Find where the given text appears and provide that cell's center as (x, y) coordinate. 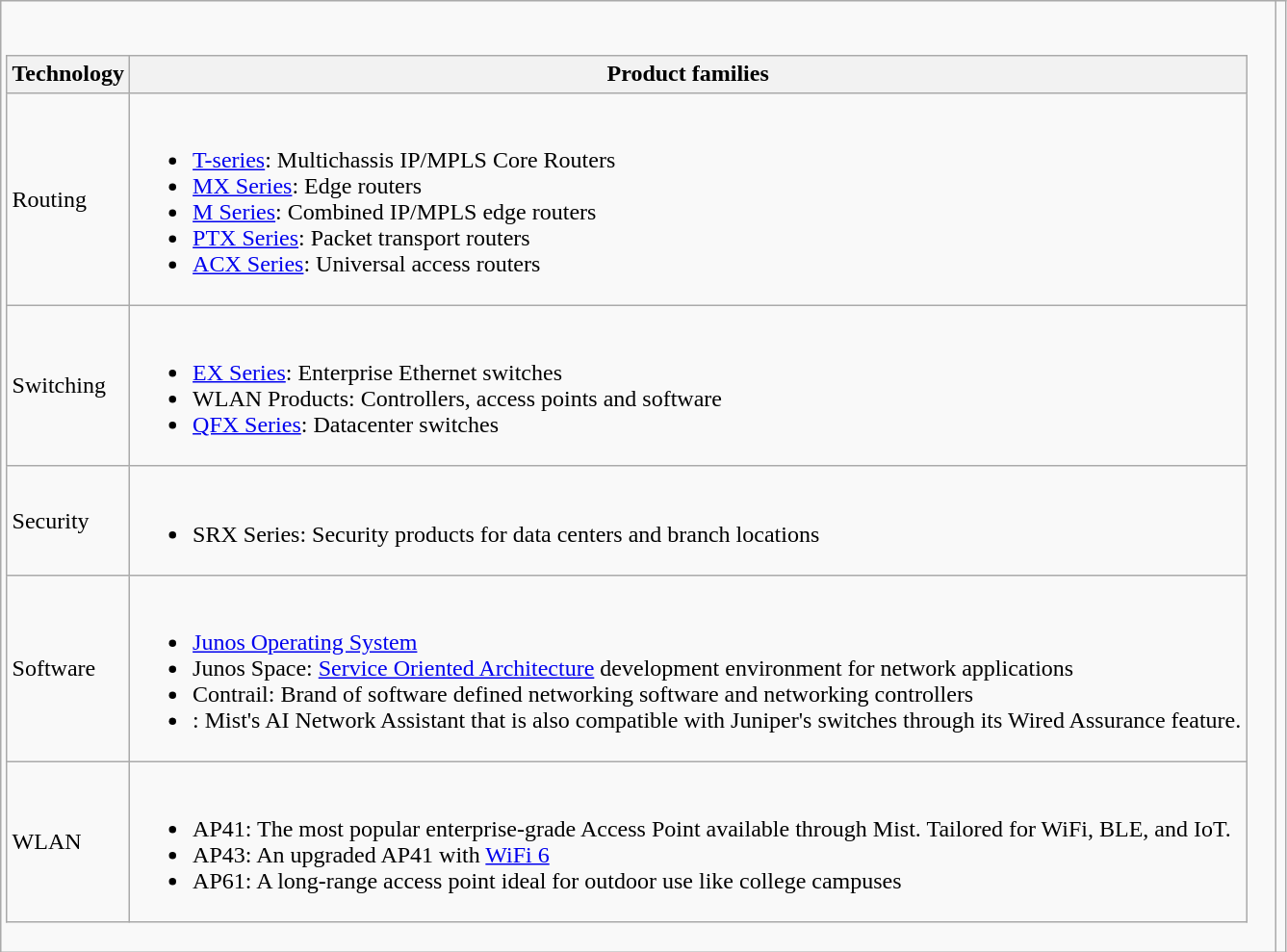
EX Series: Enterprise Ethernet switchesWLAN Products: Controllers, access points and softwareQFX Series: Datacenter switches (688, 385)
Technology (68, 74)
WLAN (68, 841)
Switching (68, 385)
SRX Series: Security products for data centers and branch locations (688, 520)
Product families (688, 74)
Routing (68, 198)
Software (68, 668)
Security (68, 520)
